Scan for the cell matching the given text and deliver its [X, Y] coordinate at center. 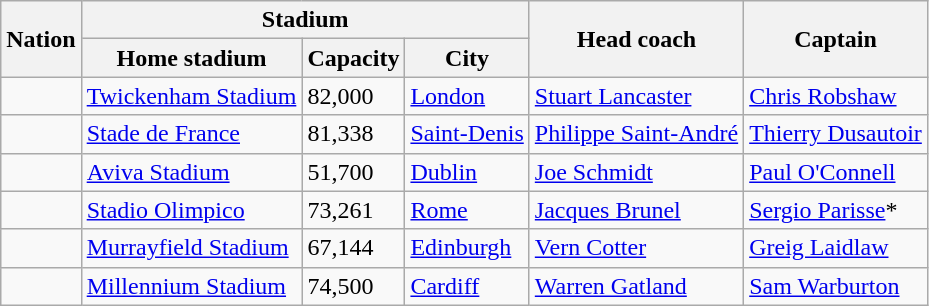
Greig Laidlaw [836, 248]
Stadium [305, 20]
81,338 [354, 134]
Joe Schmidt [636, 172]
Millennium Stadium [192, 286]
Paul O'Connell [836, 172]
51,700 [354, 172]
82,000 [354, 96]
London [467, 96]
Edinburgh [467, 248]
Rome [467, 210]
Stade de France [192, 134]
Captain [836, 39]
Dublin [467, 172]
Warren Gatland [636, 286]
Jacques Brunel [636, 210]
67,144 [354, 248]
Stadio Olimpico [192, 210]
Nation [41, 39]
Capacity [354, 58]
Philippe Saint-André [636, 134]
Thierry Dusautoir [836, 134]
Chris Robshaw [836, 96]
Cardiff [467, 286]
City [467, 58]
Sam Warburton [836, 286]
Stuart Lancaster [636, 96]
Saint-Denis [467, 134]
Murrayfield Stadium [192, 248]
Sergio Parisse* [836, 210]
Head coach [636, 39]
Twickenham Stadium [192, 96]
73,261 [354, 210]
Vern Cotter [636, 248]
Home stadium [192, 58]
Aviva Stadium [192, 172]
74,500 [354, 286]
